Extract the (X, Y) coordinate from the center of the cell holding the provided text.  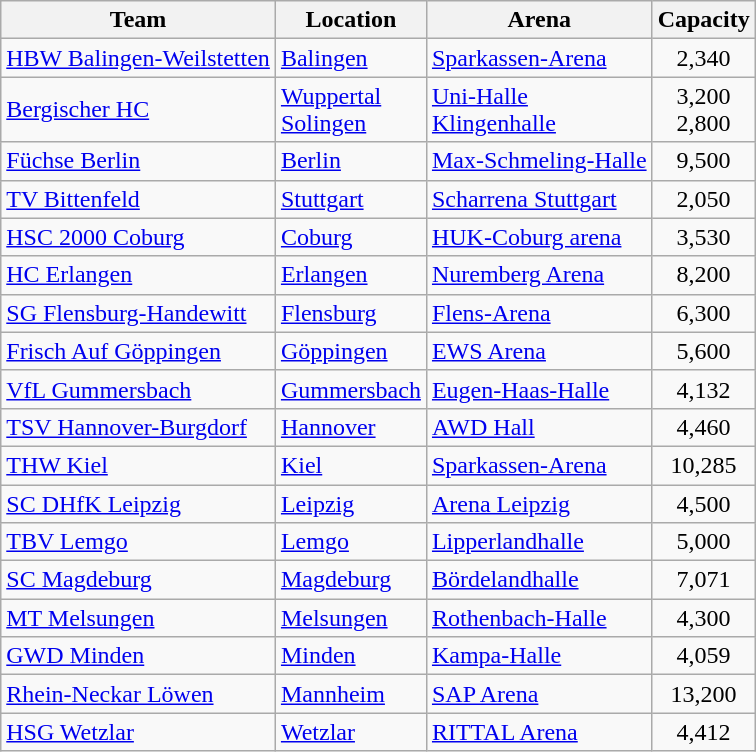
Lipperlandhalle (539, 542)
HBW Balingen-Weilstetten (138, 58)
13,200 (704, 694)
Stuttgart (350, 199)
Göppingen (350, 351)
TV Bittenfeld (138, 199)
Melsungen (350, 618)
Max-Schmeling-Halle (539, 161)
Capacity (704, 20)
2,340 (704, 58)
Erlangen (350, 275)
4,059 (704, 656)
Frisch Auf Göppingen (138, 351)
Nuremberg Arena (539, 275)
Füchse Berlin (138, 161)
Arena Leipzig (539, 503)
Lemgo (350, 542)
Berlin (350, 161)
SAP Arena (539, 694)
9,500 (704, 161)
Minden (350, 656)
Kampa-Halle (539, 656)
3,2002,800 (704, 110)
Team (138, 20)
MT Melsungen (138, 618)
Bergischer HC (138, 110)
4,132 (704, 389)
4,412 (704, 732)
2,050 (704, 199)
Eugen-Haas-Halle (539, 389)
THW Kiel (138, 465)
TBV Lemgo (138, 542)
Gummersbach (350, 389)
WuppertalSolingen (350, 110)
Coburg (350, 237)
HC Erlangen (138, 275)
Magdeburg (350, 580)
Rhein-Neckar Löwen (138, 694)
Location (350, 20)
Balingen (350, 58)
Bördelandhalle (539, 580)
TSV Hannover-Burgdorf (138, 427)
Uni-HalleKlingenhalle (539, 110)
AWD Hall (539, 427)
RITTAL Arena (539, 732)
5,600 (704, 351)
VfL Gummersbach (138, 389)
Mannheim (350, 694)
6,300 (704, 313)
HUK-Coburg arena (539, 237)
Arena (539, 20)
Leipzig (350, 503)
Flensburg (350, 313)
10,285 (704, 465)
8,200 (704, 275)
4,460 (704, 427)
Scharrena Stuttgart (539, 199)
Hannover (350, 427)
SC DHfK Leipzig (138, 503)
4,500 (704, 503)
7,071 (704, 580)
Kiel (350, 465)
4,300 (704, 618)
Rothenbach-Halle (539, 618)
3,530 (704, 237)
5,000 (704, 542)
EWS Arena (539, 351)
Wetzlar (350, 732)
SG Flensburg-Handewitt (138, 313)
HSC 2000 Coburg (138, 237)
HSG Wetzlar (138, 732)
GWD Minden (138, 656)
Flens-Arena (539, 313)
SC Magdeburg (138, 580)
